Return (X, Y) of the center of cell containing provided text 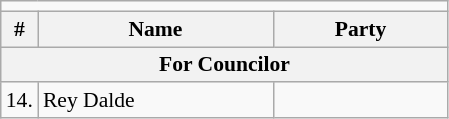
# (20, 29)
Name (156, 29)
14. (20, 101)
Rey Dalde (156, 101)
Party (360, 29)
For Councilor (224, 65)
